Determine the [x, y] coordinate at the center of the cell enclosing the given text.  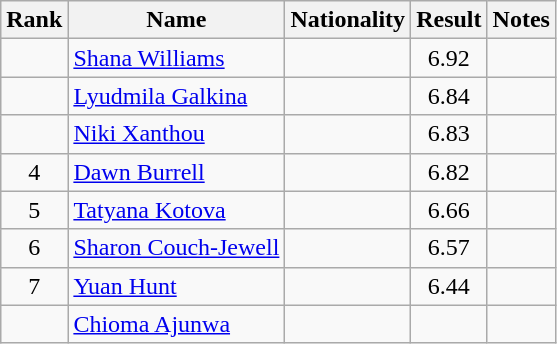
Yuan Hunt [176, 286]
6.83 [449, 134]
Shana Williams [176, 58]
Name [176, 20]
6.57 [449, 248]
Sharon Couch-Jewell [176, 248]
Notes [521, 20]
4 [34, 172]
Dawn Burrell [176, 172]
Chioma Ajunwa [176, 324]
7 [34, 286]
6.82 [449, 172]
Nationality [348, 20]
Lyudmila Galkina [176, 96]
6.84 [449, 96]
Tatyana Kotova [176, 210]
Rank [34, 20]
5 [34, 210]
Niki Xanthou [176, 134]
6.44 [449, 286]
6.92 [449, 58]
6.66 [449, 210]
6 [34, 248]
Result [449, 20]
